Extract the (X, Y) coordinate from the center of the cell holding the provided text.  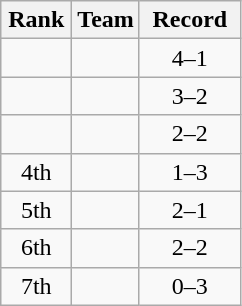
4th (36, 172)
Team (106, 20)
0–3 (190, 286)
4–1 (190, 58)
5th (36, 210)
7th (36, 286)
3–2 (190, 96)
Rank (36, 20)
2–1 (190, 210)
6th (36, 248)
Record (190, 20)
1–3 (190, 172)
